From the cell containing the given text, extract its center point as [X, Y] coordinate. 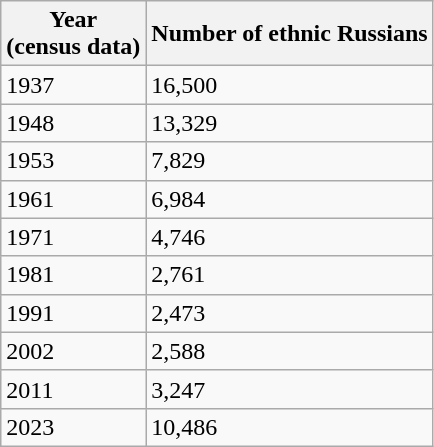
10,486 [290, 427]
1961 [74, 199]
1991 [74, 313]
6,984 [290, 199]
1981 [74, 275]
1937 [74, 85]
2002 [74, 351]
13,329 [290, 123]
Year(census data) [74, 34]
2,588 [290, 351]
3,247 [290, 389]
2023 [74, 427]
4,746 [290, 237]
1953 [74, 161]
16,500 [290, 85]
2,473 [290, 313]
Number of ethnic Russians [290, 34]
1971 [74, 237]
1948 [74, 123]
2,761 [290, 275]
2011 [74, 389]
7,829 [290, 161]
